Detect which cell encompasses the target text, then output its [X, Y] center coordinate. 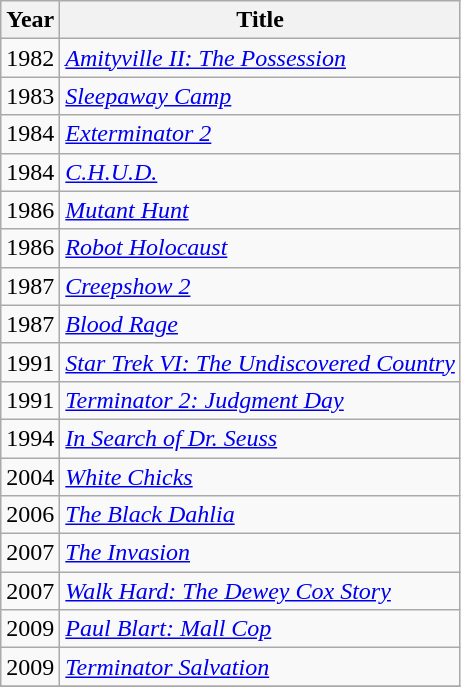
1983 [30, 96]
White Chicks [260, 477]
Creepshow 2 [260, 286]
Blood Rage [260, 324]
Exterminator 2 [260, 134]
Title [260, 20]
Star Trek VI: The Undiscovered Country [260, 362]
Mutant Hunt [260, 210]
2004 [30, 477]
The Invasion [260, 553]
The Black Dahlia [260, 515]
2006 [30, 515]
C.H.U.D. [260, 172]
Paul Blart: Mall Cop [260, 629]
Year [30, 20]
Sleepaway Camp [260, 96]
Terminator 2: Judgment Day [260, 400]
In Search of Dr. Seuss [260, 438]
1994 [30, 438]
1982 [30, 58]
Robot Holocaust [260, 248]
Amityville II: The Possession [260, 58]
Terminator Salvation [260, 667]
Walk Hard: The Dewey Cox Story [260, 591]
